Pinpoint the cell where the given text exists, returning its (x, y) midpoint coordinate. 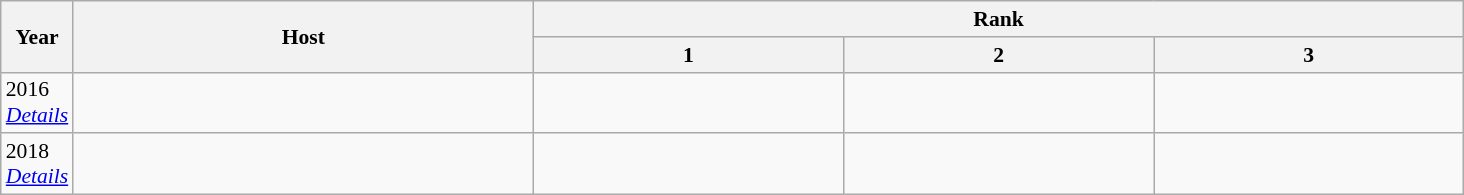
Year (37, 36)
Rank (998, 19)
3 (1309, 55)
1 (688, 55)
2018 Details (37, 164)
Host (303, 36)
2016 Details (37, 102)
2 (998, 55)
